Pinpoint the cell where the given text exists, returning its [X, Y] midpoint coordinate. 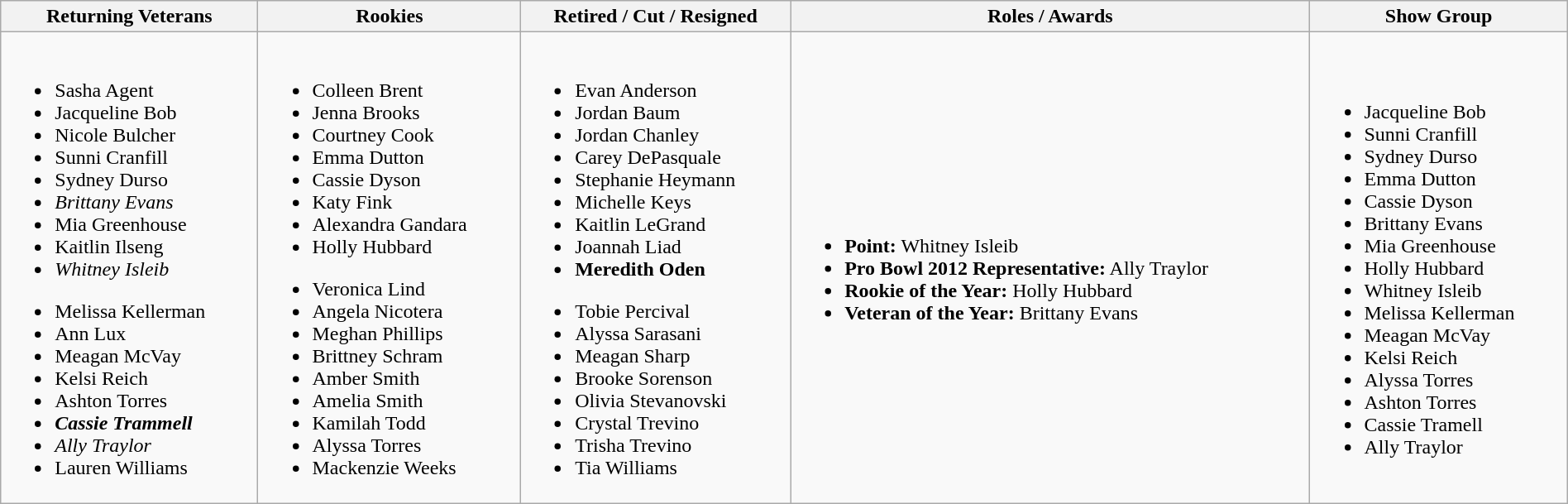
Retired / Cut / Resigned [656, 17]
Point: Whitney IsleibPro Bowl 2012 Representative: Ally TraylorRookie of the Year: Holly HubbardVeteran of the Year: Brittany Evans [1050, 268]
Rookies [390, 17]
Roles / Awards [1050, 17]
Show Group [1439, 17]
Returning Veterans [129, 17]
